Capture the cell that displays the provided text and extract its [x, y] central coordinate. 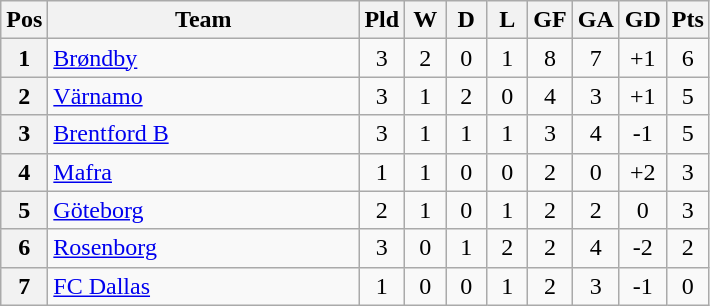
+2 [642, 172]
D [466, 20]
FC Dallas [204, 286]
-2 [642, 248]
W [426, 20]
Göteborg [204, 210]
Brentford B [204, 134]
Brøndby [204, 58]
Pos [24, 20]
L [508, 20]
Värnamo [204, 96]
8 [550, 58]
Mafra [204, 172]
GF [550, 20]
GD [642, 20]
Rosenborg [204, 248]
GA [596, 20]
Team [204, 20]
Pld [382, 20]
Pts [688, 20]
